From the cell containing the given text, extract its center point as (x, y) coordinate. 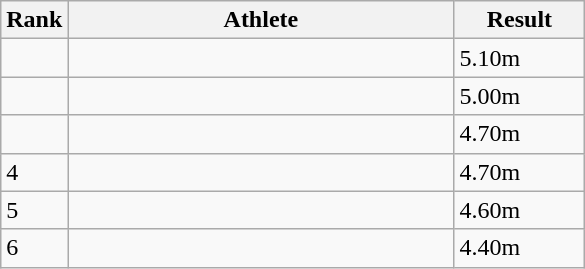
4.60m (520, 210)
4 (34, 172)
Rank (34, 20)
Result (520, 20)
5.00m (520, 96)
5.10m (520, 58)
Athlete (261, 20)
4.40m (520, 248)
5 (34, 210)
6 (34, 248)
